Provide the (X, Y) coordinate of the cell's center where the given text is located.  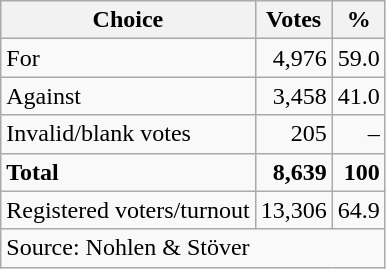
41.0 (358, 96)
Registered voters/turnout (128, 210)
– (358, 134)
Source: Nohlen & Stöver (193, 248)
4,976 (294, 58)
8,639 (294, 172)
100 (358, 172)
64.9 (358, 210)
3,458 (294, 96)
Votes (294, 20)
59.0 (358, 58)
Choice (128, 20)
13,306 (294, 210)
Against (128, 96)
Invalid/blank votes (128, 134)
For (128, 58)
% (358, 20)
Total (128, 172)
205 (294, 134)
